Output the (X, Y) coordinate of the center of the cell containing the given text.  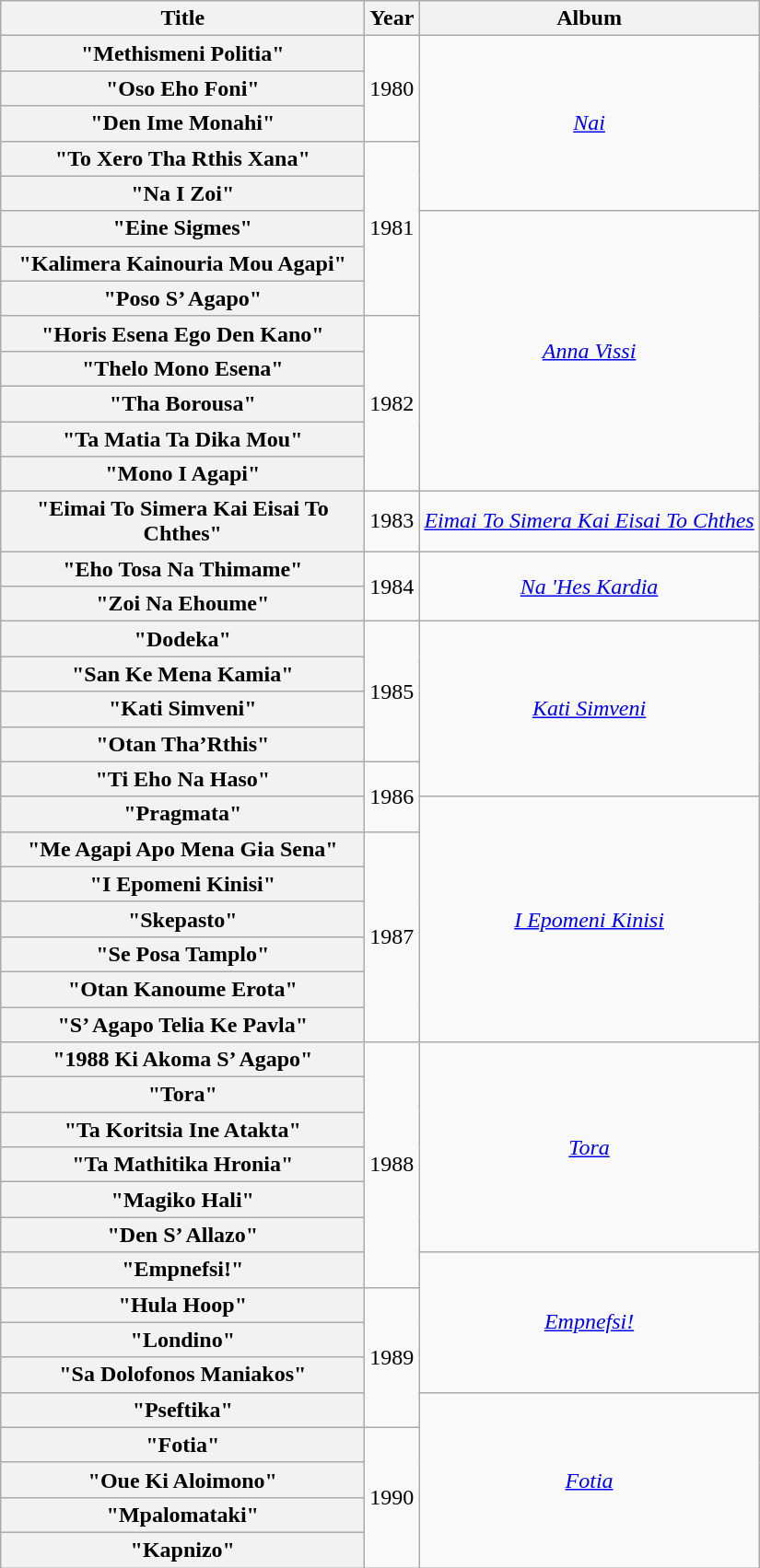
"Ti Eho Na Haso" (182, 779)
Eimai To Simera Kai Eisai To Chthes (590, 521)
"Den S’ Allazo" (182, 1235)
"Se Posa Tamplo" (182, 954)
"Dodeka" (182, 639)
"San Ke Mena Kamia" (182, 674)
Nai (590, 123)
"Magiko Hali" (182, 1200)
I Epomeni Kinisi (590, 919)
"Hula Hoop" (182, 1305)
1988 (392, 1165)
"Methismeni Politia" (182, 53)
"Tora" (182, 1095)
"Den Ime Monahi" (182, 123)
"Eho Tosa Na Thimame" (182, 569)
1982 (392, 403)
"I Epomeni Kinisi" (182, 884)
1981 (392, 228)
"S’ Agapo Telia Ke Pavla" (182, 1025)
"Pragmata" (182, 814)
"1988 Ki Akoma S’ Agapo" (182, 1060)
1986 (392, 796)
"Eimai To Simera Kai Eisai To Chthes" (182, 521)
"Na I Zoi" (182, 193)
Fotia (590, 1480)
1980 (392, 88)
1987 (392, 936)
"Oue Ki Aloimono" (182, 1480)
"Oso Eho Foni" (182, 88)
1989 (392, 1357)
"Ta Mathitika Hronia" (182, 1165)
"Mpalomataki" (182, 1515)
Anna Vissi (590, 351)
"To Xero Tha Rthis Xana" (182, 158)
"Horis Esena Ego Den Kano" (182, 333)
"Otan Kanoume Erota" (182, 989)
"Skepasto" (182, 919)
Empnefsi! (590, 1322)
Album (590, 18)
"Tha Borousa" (182, 403)
Tora (590, 1147)
"Eine Sigmes" (182, 228)
1983 (392, 521)
"Londino" (182, 1340)
"Empnefsi!" (182, 1270)
"Kapnizo" (182, 1550)
"Zoi Na Ehoume" (182, 604)
"Mono I Agapi" (182, 474)
"Sa Dolofonos Maniakos" (182, 1375)
Na 'Hes Kardia (590, 587)
"Otan Tha’Rthis" (182, 744)
1985 (392, 691)
"Ta Matia Ta Dika Mou" (182, 439)
Title (182, 18)
1984 (392, 587)
"Thelo Mono Esena" (182, 368)
"Kati Simveni" (182, 709)
"Poso S’ Agapo" (182, 298)
"Kalimera Kainouria Mou Agapi" (182, 263)
"Ta Koritsia Ine Atakta" (182, 1130)
"Me Agapi Apo Mena Gia Sena" (182, 849)
1990 (392, 1497)
Year (392, 18)
"Fotia" (182, 1445)
Kati Simveni (590, 709)
"Pseftika" (182, 1410)
